Pinpoint the cell where the given text exists, returning its (X, Y) midpoint coordinate. 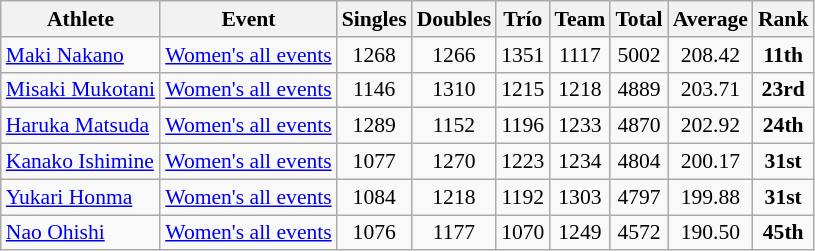
4572 (638, 233)
1233 (580, 126)
1084 (374, 197)
1310 (454, 90)
Doubles (454, 19)
1196 (522, 126)
1192 (522, 197)
1076 (374, 233)
1146 (374, 90)
Yukari Honma (80, 197)
45th (784, 233)
Nao Ohishi (80, 233)
1289 (374, 126)
1117 (580, 55)
Singles (374, 19)
199.88 (710, 197)
11th (784, 55)
5002 (638, 55)
Average (710, 19)
Kanako Ishimine (80, 162)
Total (638, 19)
202.92 (710, 126)
1249 (580, 233)
4889 (638, 90)
24th (784, 126)
1077 (374, 162)
1303 (580, 197)
200.17 (710, 162)
Rank (784, 19)
190.50 (710, 233)
1152 (454, 126)
1223 (522, 162)
Event (248, 19)
Misaki Mukotani (80, 90)
4870 (638, 126)
Trío (522, 19)
Team (580, 19)
4804 (638, 162)
1266 (454, 55)
1234 (580, 162)
1268 (374, 55)
1215 (522, 90)
23rd (784, 90)
203.71 (710, 90)
1177 (454, 233)
1070 (522, 233)
Haruka Matsuda (80, 126)
4797 (638, 197)
1270 (454, 162)
208.42 (710, 55)
Maki Nakano (80, 55)
Athlete (80, 19)
1351 (522, 55)
